For the text-containing cell, return its midpoint in [x, y] coordinate format. 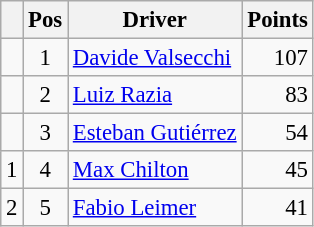
83 [278, 95]
Max Chilton [155, 170]
Fabio Leimer [155, 208]
4 [46, 170]
54 [278, 133]
Davide Valsecchi [155, 58]
Esteban Gutiérrez [155, 133]
Points [278, 20]
3 [46, 133]
Luiz Razia [155, 95]
Driver [155, 20]
5 [46, 208]
41 [278, 208]
45 [278, 170]
Pos [46, 20]
107 [278, 58]
